Determine the [X, Y] coordinate at the center of the cell enclosing the given text.  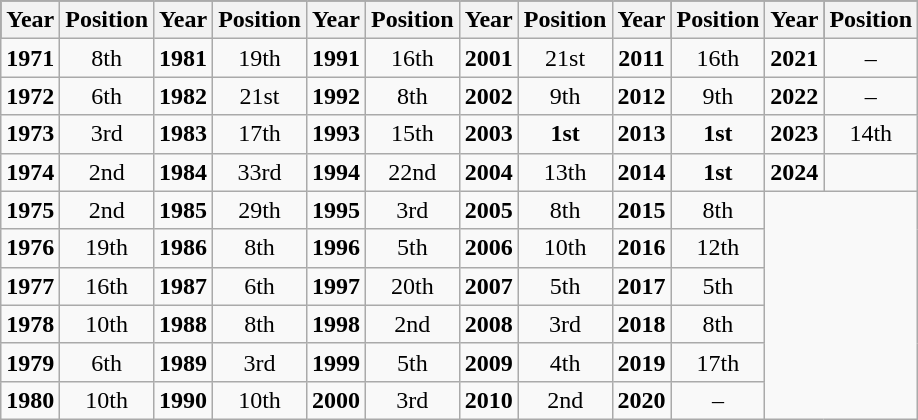
1992 [336, 96]
1991 [336, 58]
2006 [488, 248]
12th [718, 248]
2002 [488, 96]
22nd [412, 172]
1995 [336, 210]
1983 [184, 134]
2017 [642, 286]
33rd [260, 172]
14th [871, 134]
1981 [184, 58]
2003 [488, 134]
1984 [184, 172]
2010 [488, 400]
1988 [184, 324]
2023 [794, 134]
2020 [642, 400]
13th [565, 172]
2021 [794, 58]
2024 [794, 172]
1990 [184, 400]
1993 [336, 134]
1975 [30, 210]
2009 [488, 362]
1985 [184, 210]
29th [260, 210]
2019 [642, 362]
1971 [30, 58]
1979 [30, 362]
2005 [488, 210]
1973 [30, 134]
1972 [30, 96]
1974 [30, 172]
1986 [184, 248]
1977 [30, 286]
2011 [642, 58]
2000 [336, 400]
2012 [642, 96]
1997 [336, 286]
2004 [488, 172]
20th [412, 286]
1980 [30, 400]
2014 [642, 172]
1976 [30, 248]
1987 [184, 286]
2001 [488, 58]
1999 [336, 362]
1989 [184, 362]
1996 [336, 248]
4th [565, 362]
1982 [184, 96]
1994 [336, 172]
15th [412, 134]
1998 [336, 324]
2016 [642, 248]
2018 [642, 324]
2015 [642, 210]
2013 [642, 134]
1978 [30, 324]
2022 [794, 96]
2008 [488, 324]
2007 [488, 286]
